Return the [x, y] coordinate for the center point of the cell that contains the specified text.  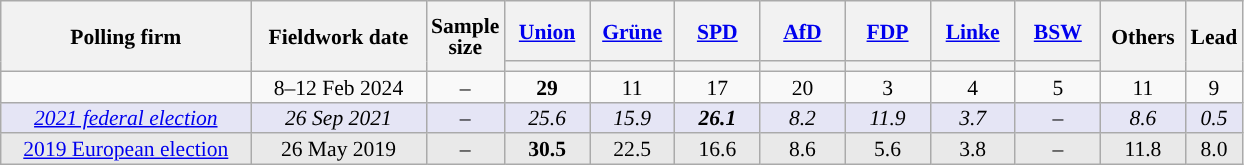
16.6 [718, 150]
SPD [718, 31]
2019 European election [126, 150]
9 [1214, 86]
Polling firm [126, 36]
26 May 2019 [338, 150]
AfD [802, 31]
Grüne [632, 31]
11.8 [1142, 150]
5.6 [888, 150]
FDP [888, 31]
15.9 [632, 118]
BSW [1058, 31]
5 [1058, 86]
3.8 [972, 150]
Fieldwork date [338, 36]
26 Sep 2021 [338, 118]
22.5 [632, 150]
3 [888, 86]
30.5 [546, 150]
26.1 [718, 118]
8–12 Feb 2024 [338, 86]
29 [546, 86]
8.0 [1214, 150]
0.5 [1214, 118]
Lead [1214, 36]
Union [546, 31]
8.2 [802, 118]
Others [1142, 36]
Samplesize [465, 36]
11.9 [888, 118]
25.6 [546, 118]
2021 federal election [126, 118]
4 [972, 86]
Linke [972, 31]
20 [802, 86]
17 [718, 86]
3.7 [972, 118]
